Return the (X, Y) coordinate for the center point of the cell that contains the specified text.  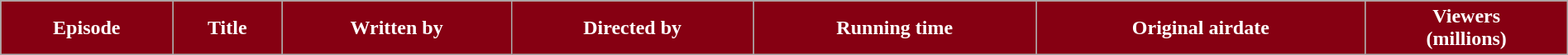
Viewers(millions) (1466, 28)
Directed by (632, 28)
Episode (87, 28)
Written by (397, 28)
Original airdate (1201, 28)
Title (227, 28)
Running time (895, 28)
